Determine the [X, Y] coordinate at the center of the cell enclosing the given text.  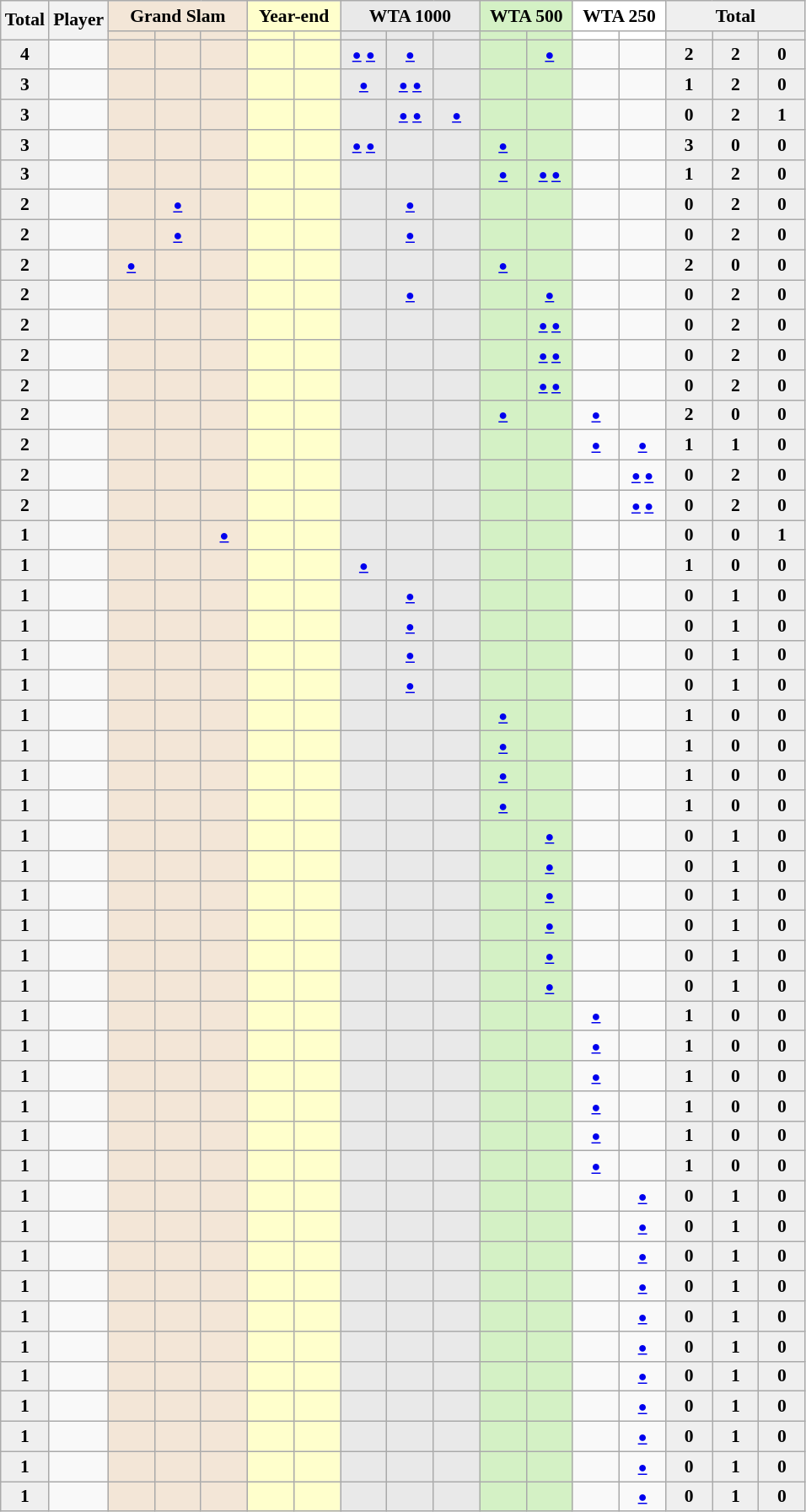
Player [78, 20]
WTA 500 [526, 16]
4 [25, 55]
Grand Slam [177, 16]
WTA 250 [619, 16]
Year-end [294, 16]
WTA 1000 [410, 16]
